Output the (X, Y) coordinate of the center of the cell containing the given text.  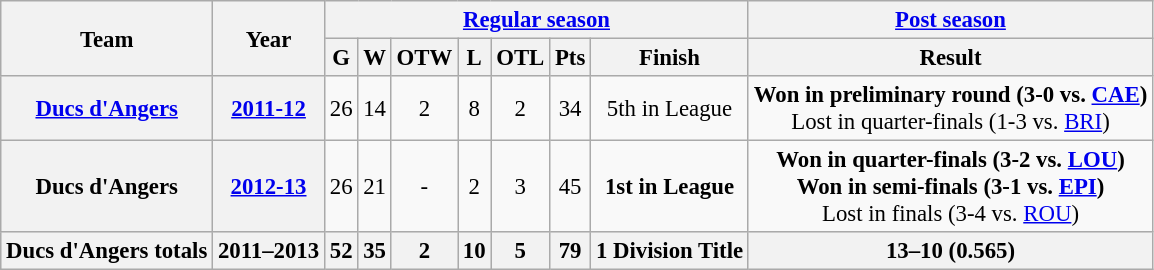
21 (374, 187)
OTW (424, 58)
Team (107, 38)
G (340, 58)
Year (269, 38)
Ducs d'Angers totals (107, 251)
Won in quarter-finals (3-2 vs. LOU) Won in semi-finals (3-1 vs. EPI) Lost in finals (3-4 vs. ROU) (950, 187)
35 (374, 251)
2011-12 (269, 108)
2011–2013 (269, 251)
5th in League (670, 108)
1 Division Title (670, 251)
34 (570, 108)
45 (570, 187)
Post season (950, 20)
14 (374, 108)
Finish (670, 58)
W (374, 58)
8 (474, 108)
5 (520, 251)
2012-13 (269, 187)
Pts (570, 58)
79 (570, 251)
Regular season (536, 20)
OTL (520, 58)
10 (474, 251)
1st in League (670, 187)
L (474, 58)
52 (340, 251)
3 (520, 187)
- (424, 187)
Result (950, 58)
Won in preliminary round (3-0 vs. CAE) Lost in quarter-finals (1-3 vs. BRI) (950, 108)
13–10 (0.565) (950, 251)
